Identify which cell holds the provided text, then report its (X, Y) central coordinate. 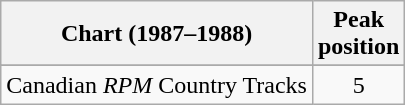
Peakposition (358, 34)
Canadian RPM Country Tracks (157, 85)
Chart (1987–1988) (157, 34)
5 (358, 85)
